Search for the cell housing the specified text and yield its (X, Y) center coordinate. 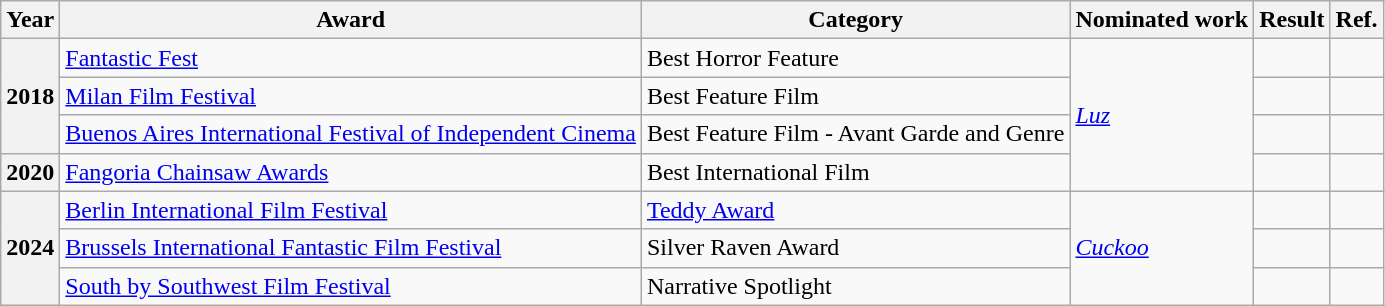
Best Feature Film - Avant Garde and Genre (856, 134)
Nominated work (1162, 20)
Milan Film Festival (351, 96)
Cuckoo (1162, 248)
Berlin International Film Festival (351, 210)
2020 (30, 172)
Fangoria Chainsaw Awards (351, 172)
Category (856, 20)
Ref. (1356, 20)
2018 (30, 96)
Fantastic Fest (351, 58)
Silver Raven Award (856, 248)
Buenos Aires International Festival of Independent Cinema (351, 134)
South by Southwest Film Festival (351, 286)
Result (1292, 20)
Year (30, 20)
Best International Film (856, 172)
Narrative Spotlight (856, 286)
2024 (30, 248)
Best Feature Film (856, 96)
Brussels International Fantastic Film Festival (351, 248)
Teddy Award (856, 210)
Best Horror Feature (856, 58)
Luz (1162, 115)
Award (351, 20)
